Return [x, y] of the center of cell containing provided text 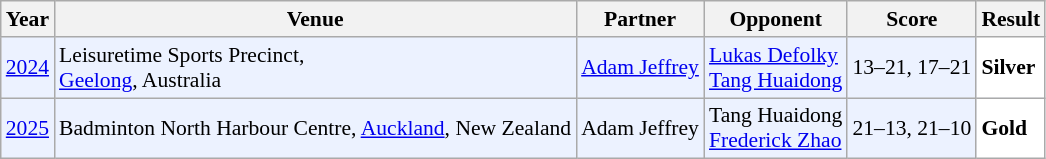
Lukas Defolky Tang Huaidong [776, 68]
Silver [1010, 68]
Leisuretime Sports Precinct,Geelong, Australia [315, 68]
21–13, 21–10 [912, 128]
Score [912, 19]
Venue [315, 19]
Partner [640, 19]
2025 [28, 128]
Gold [1010, 128]
2024 [28, 68]
Tang Huaidong Frederick Zhao [776, 128]
13–21, 17–21 [912, 68]
Badminton North Harbour Centre, Auckland, New Zealand [315, 128]
Result [1010, 19]
Year [28, 19]
Opponent [776, 19]
